Extract the [x, y] coordinate from the center of the cell holding the provided text.  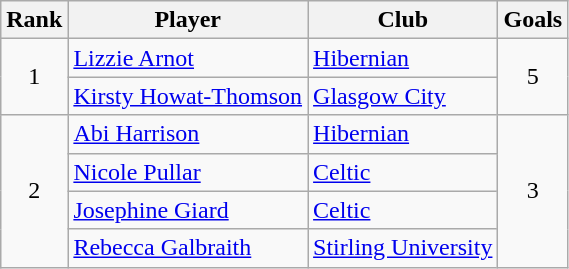
2 [34, 191]
5 [533, 77]
Stirling University [403, 248]
1 [34, 77]
Kirsty Howat-Thomson [188, 96]
Lizzie Arnot [188, 58]
Club [403, 20]
Rebecca Galbraith [188, 248]
Rank [34, 20]
Glasgow City [403, 96]
3 [533, 191]
Goals [533, 20]
Abi Harrison [188, 134]
Josephine Giard [188, 210]
Player [188, 20]
Nicole Pullar [188, 172]
